Determine the [X, Y] coordinate at the center of the cell enclosing the given text.  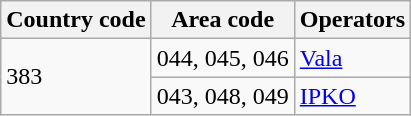
044, 045, 046 [222, 58]
Area code [222, 20]
043, 048, 049 [222, 96]
Vala [352, 58]
IPKO [352, 96]
Operators [352, 20]
383 [76, 77]
Country code [76, 20]
